Output the [x, y] coordinate of the center of the cell containing the given text.  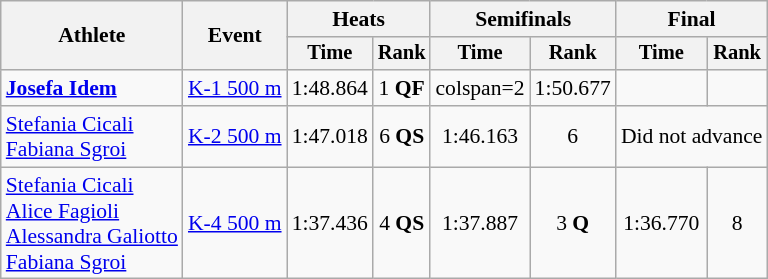
1:37.887 [480, 223]
K-4 500 m [235, 223]
1:37.436 [330, 223]
Semifinals [522, 19]
Josefa Idem [92, 88]
6 [573, 136]
1:47.018 [330, 136]
Heats [359, 19]
Stefania CicaliFabiana Sgroi [92, 136]
3 Q [573, 223]
1:48.864 [330, 88]
1 QF [402, 88]
Event [235, 36]
1:36.770 [662, 223]
1:46.163 [480, 136]
1:50.677 [573, 88]
8 [738, 223]
Stefania CicaliAlice FagioliAlessandra GaliottoFabiana Sgroi [92, 223]
colspan=2 [480, 88]
K-1 500 m [235, 88]
6 QS [402, 136]
Did not advance [692, 136]
Athlete [92, 36]
K-2 500 m [235, 136]
4 QS [402, 223]
Final [692, 19]
